Determine the [x, y] coordinate at the center of the cell enclosing the given text.  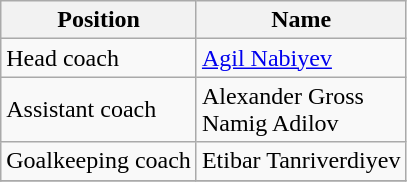
Head coach [99, 58]
Goalkeeping coach [99, 161]
Position [99, 20]
Etibar Tanriverdiyev [301, 161]
Alexander Gross Namig Adilov [301, 110]
Agil Nabiyev [301, 58]
Assistant coach [99, 110]
Name [301, 20]
